For the text-containing cell, return its midpoint in (X, Y) coordinate format. 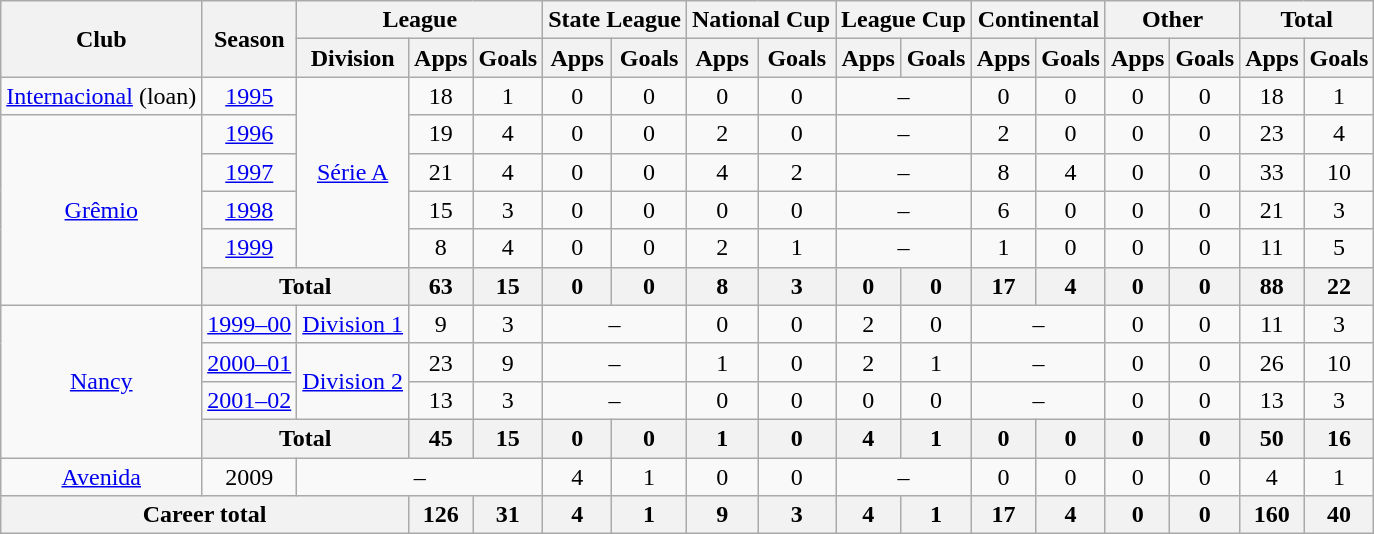
126 (441, 515)
5 (1339, 248)
Division 2 (353, 381)
Série A (353, 172)
33 (1272, 172)
Internacional (loan) (102, 96)
1999 (250, 248)
40 (1339, 515)
160 (1272, 515)
22 (1339, 286)
45 (441, 438)
Career total (205, 515)
League Cup (904, 20)
63 (441, 286)
Division 1 (353, 324)
Club (102, 39)
State League (615, 20)
16 (1339, 438)
19 (441, 134)
1998 (250, 210)
2000–01 (250, 362)
Other (1172, 20)
Avenida (102, 477)
2009 (250, 477)
6 (1003, 210)
Division (353, 58)
1995 (250, 96)
26 (1272, 362)
1997 (250, 172)
Nancy (102, 381)
National Cup (760, 20)
2001–02 (250, 400)
Season (250, 39)
Continental (1038, 20)
1996 (250, 134)
1999–00 (250, 324)
31 (508, 515)
League (420, 20)
Grêmio (102, 210)
88 (1272, 286)
50 (1272, 438)
